Identify which cell holds the provided text, then report its [x, y] central coordinate. 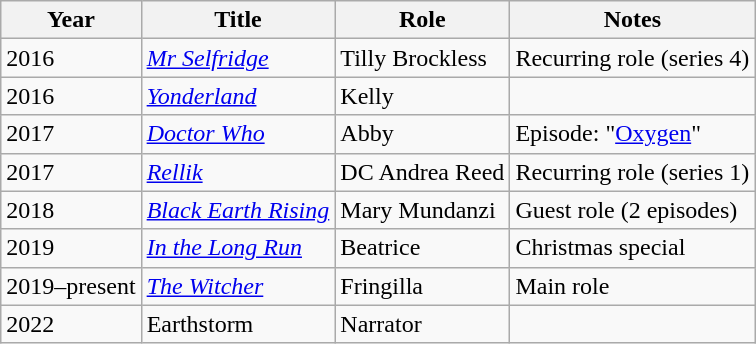
Rellik [238, 172]
2022 [71, 324]
Role [422, 20]
Doctor Who [238, 134]
Episode: "Oxygen" [632, 134]
Main role [632, 286]
2019–present [71, 286]
Abby [422, 134]
Recurring role (series 1) [632, 172]
Earthstorm [238, 324]
2018 [71, 210]
Kelly [422, 96]
The Witcher [238, 286]
Title [238, 20]
In the Long Run [238, 248]
DC Andrea Reed [422, 172]
2019 [71, 248]
Christmas special [632, 248]
Mary Mundanzi [422, 210]
Notes [632, 20]
Recurring role (series 4) [632, 58]
Black Earth Rising [238, 210]
Beatrice [422, 248]
Mr Selfridge [238, 58]
Year [71, 20]
Fringilla [422, 286]
Yonderland [238, 96]
Narrator [422, 324]
Guest role (2 episodes) [632, 210]
Tilly Brockless [422, 58]
